Provide the [x, y] coordinate of the cell's center where the given text is located.  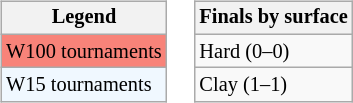
Finals by surface [274, 18]
Clay (1–1) [274, 85]
Hard (0–0) [274, 51]
Legend [84, 18]
W100 tournaments [84, 51]
W15 tournaments [84, 85]
